Capture the cell that displays the provided text and extract its [x, y] central coordinate. 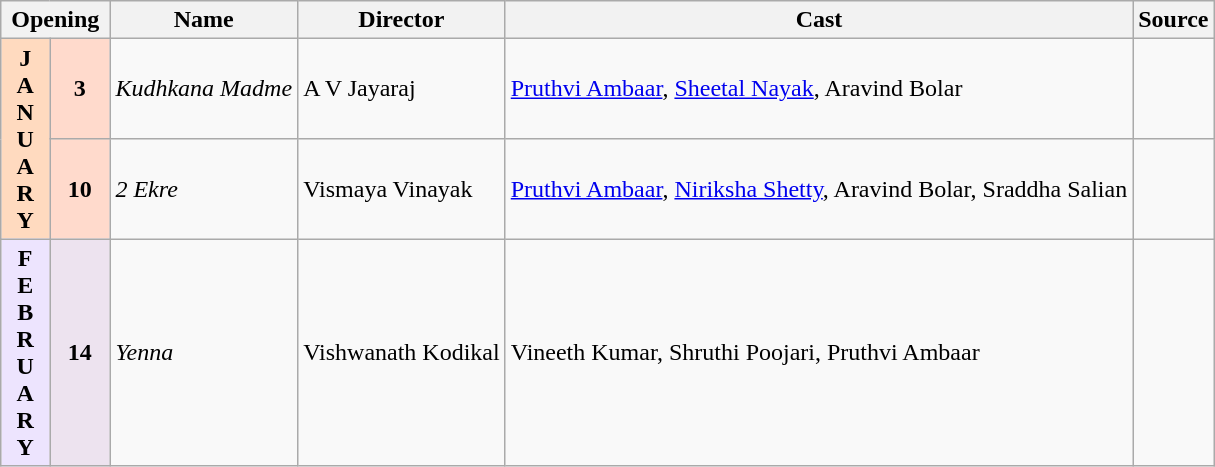
Pruthvi Ambaar, Sheetal Nayak, Aravind Bolar [818, 89]
Kudhkana Madme [204, 89]
10 [80, 189]
Cast [818, 20]
JANUARY [26, 139]
FEBRUARY [26, 352]
Source [1174, 20]
14 [80, 352]
2 Ekre [204, 189]
Vismaya Vinayak [402, 189]
Vishwanath Kodikal [402, 352]
Vineeth Kumar, Shruthi Poojari, Pruthvi Ambaar [818, 352]
Yenna [204, 352]
A V Jayaraj [402, 89]
Name [204, 20]
3 [80, 89]
Pruthvi Ambaar, Niriksha Shetty, Aravind Bolar, Sraddha Salian [818, 189]
Opening [56, 20]
Director [402, 20]
